Return the [x, y] coordinate for the center point of the cell that contains the specified text.  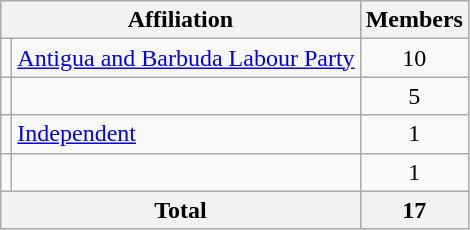
Independent [186, 134]
Total [180, 210]
10 [414, 58]
5 [414, 96]
17 [414, 210]
Members [414, 20]
Affiliation [180, 20]
Antigua and Barbuda Labour Party [186, 58]
